Scan for the cell matching the given text and deliver its [x, y] coordinate at center. 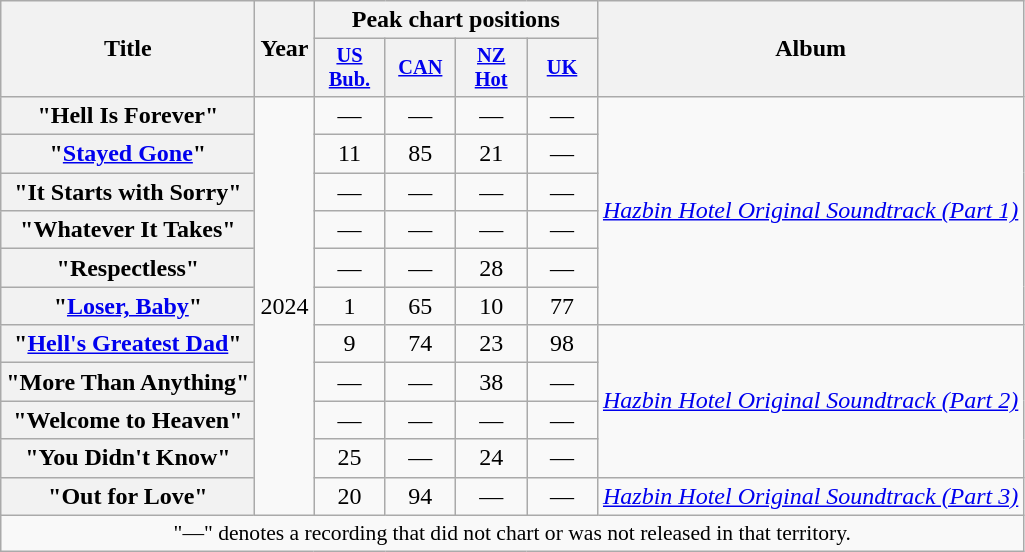
"It Starts with Sorry" [128, 192]
2024 [284, 306]
"Welcome to Heaven" [128, 420]
"You Didn't Know" [128, 458]
Peak chart positions [456, 20]
"Respectless" [128, 268]
21 [492, 154]
23 [492, 344]
USBub. [350, 68]
Album [810, 49]
65 [420, 306]
98 [562, 344]
Hazbin Hotel Original Soundtrack (Part 3) [810, 496]
"Hell Is Forever" [128, 115]
28 [492, 268]
"Hell's Greatest Dad" [128, 344]
"Out for Love" [128, 496]
94 [420, 496]
10 [492, 306]
85 [420, 154]
38 [492, 382]
"—" denotes a recording that did not chart or was not released in that territory. [512, 533]
Title [128, 49]
1 [350, 306]
CAN [420, 68]
24 [492, 458]
77 [562, 306]
Hazbin Hotel Original Soundtrack (Part 2) [810, 401]
74 [420, 344]
"Whatever It Takes" [128, 230]
9 [350, 344]
"Loser, Baby" [128, 306]
UK [562, 68]
20 [350, 496]
Hazbin Hotel Original Soundtrack (Part 1) [810, 210]
11 [350, 154]
25 [350, 458]
"More Than Anything" [128, 382]
"Stayed Gone" [128, 154]
NZHot [492, 68]
Year [284, 49]
